Find where the given text appears and provide that cell's center as [x, y] coordinate. 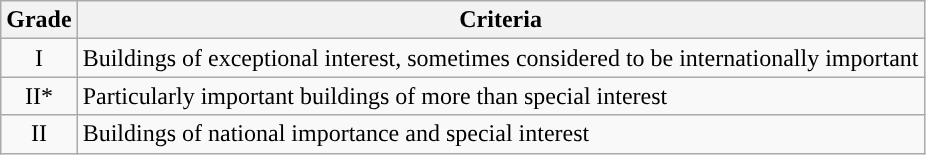
II* [39, 96]
Buildings of exceptional interest, sometimes considered to be internationally important [500, 58]
Grade [39, 20]
Criteria [500, 20]
II [39, 134]
I [39, 58]
Particularly important buildings of more than special interest [500, 96]
Buildings of national importance and special interest [500, 134]
